Identify which cell holds the provided text, then report its (X, Y) central coordinate. 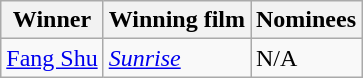
Fang Shu (52, 58)
N/A (306, 58)
Winning film (176, 20)
Winner (52, 20)
Sunrise (176, 58)
Nominees (306, 20)
